Scan for the cell matching the given text and deliver its [x, y] coordinate at center. 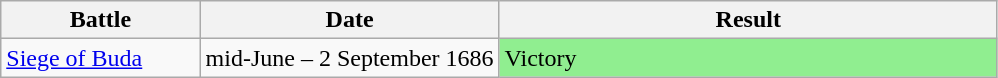
Siege of Buda [100, 58]
Battle [100, 20]
Result [748, 20]
Date [350, 20]
Victory [748, 58]
mid-June – 2 September 1686 [350, 58]
